Pinpoint the cell where the given text exists, returning its (x, y) midpoint coordinate. 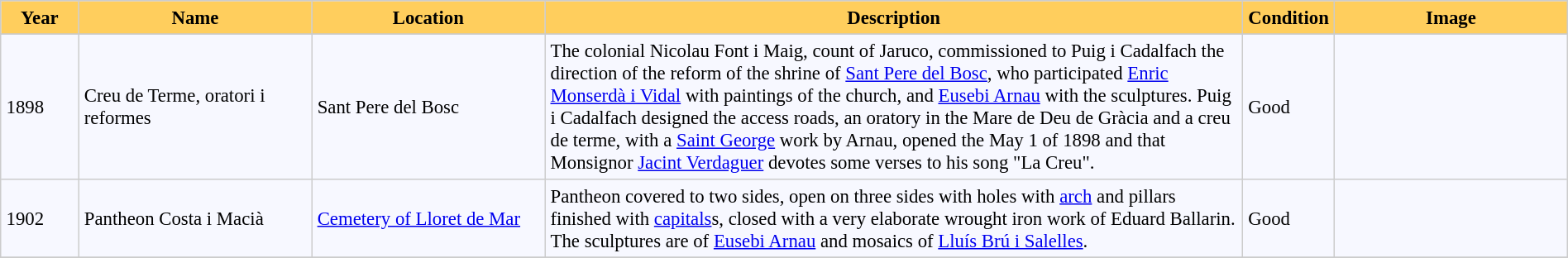
Pantheon Costa i Macià (195, 218)
Image (1451, 17)
1898 (40, 107)
Description (894, 17)
Name (195, 17)
Year (40, 17)
Location (428, 17)
Sant Pere del Bosc (428, 107)
Creu de Terme, oratori i reformes (195, 107)
Cemetery of Lloret de Mar (428, 218)
1902 (40, 218)
Condition (1288, 17)
